For the text-containing cell, return its midpoint in [x, y] coordinate format. 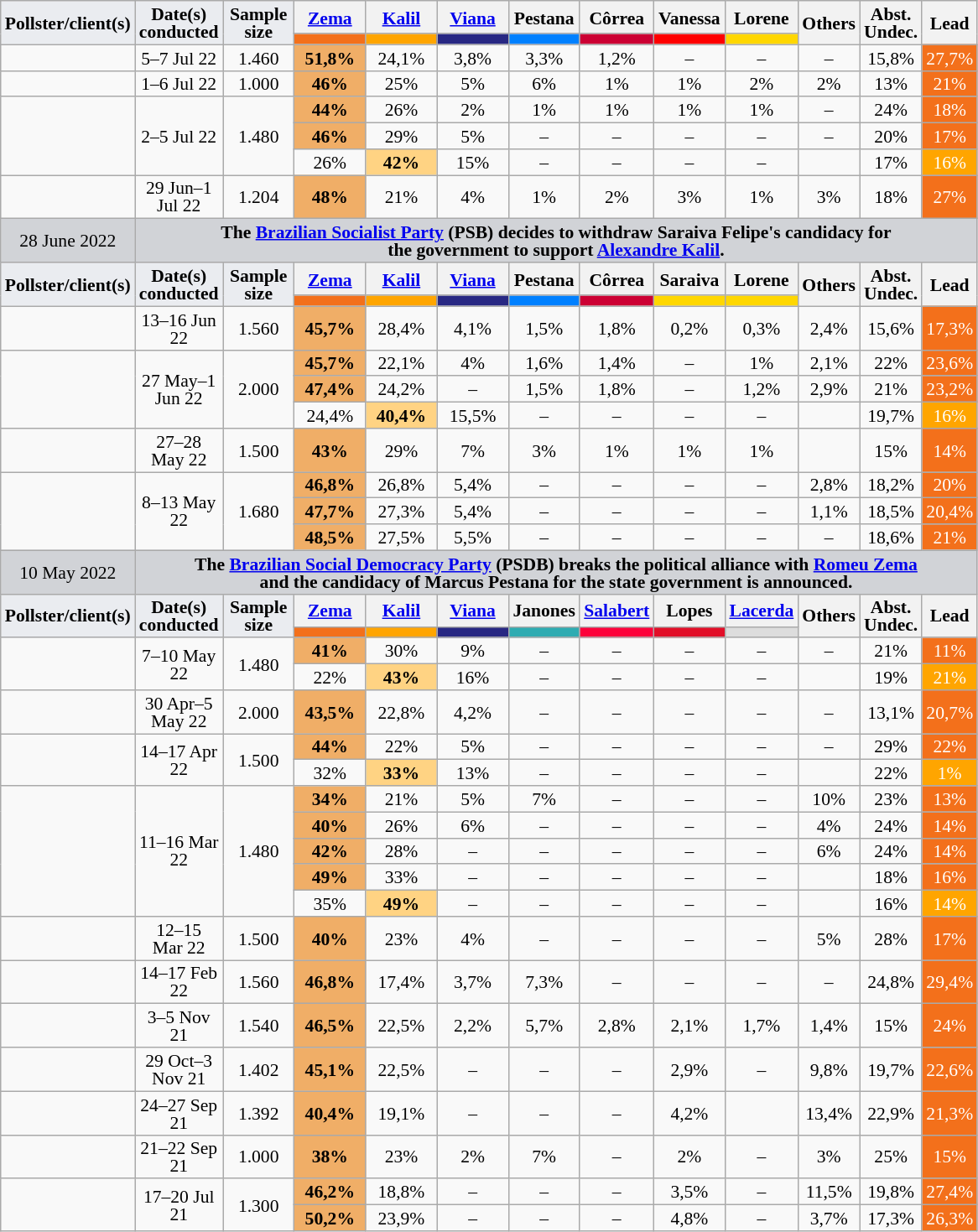
10% [829, 798]
27,4% [949, 1193]
1,6% [544, 362]
35% [330, 904]
2–5 Jul 22 [179, 136]
3–5 Nov 21 [179, 1026]
9,8% [829, 1069]
3,3% [544, 57]
13,4% [829, 1113]
18,5% [891, 512]
The Brazilian Socialist Party (PSB) decides to withdraw Saraiva Felipe's candidacy for the government to support Alexandre Kalil. [556, 241]
20,4% [949, 512]
1.300 [258, 1205]
1.540 [258, 1026]
32% [330, 773]
5,5% [473, 537]
11–16 Mar 22 [179, 851]
48,5% [330, 537]
11% [949, 651]
7,3% [544, 982]
47,7% [330, 512]
1.204 [258, 197]
14–17 Apr 22 [179, 760]
21,3% [949, 1113]
23,9% [401, 1218]
15,8% [891, 57]
47,4% [330, 389]
0,3% [762, 328]
20,7% [949, 712]
4,1% [473, 328]
24–27 Sep 21 [179, 1113]
24,2% [401, 389]
29,4% [949, 982]
18,8% [401, 1193]
27,7% [949, 57]
50,2% [330, 1218]
46,2% [330, 1193]
27 May–1 Jun 22 [179, 389]
38% [330, 1157]
18,6% [891, 537]
Salabert [616, 611]
Vanessa [689, 17]
13,1% [891, 712]
22,8% [401, 712]
7–10 May 22 [179, 664]
15,5% [473, 416]
41% [330, 651]
17,4% [401, 982]
10 May 2022 [68, 572]
24,1% [401, 57]
21–22 Sep 21 [179, 1157]
51,8% [330, 57]
14–17 Feb 22 [179, 982]
27,5% [401, 537]
1,7% [762, 1026]
19,8% [891, 1193]
46,5% [330, 1026]
1.402 [258, 1069]
13–16 Jun 22 [179, 328]
28,4% [401, 328]
27,3% [401, 512]
Saraiva [689, 278]
27–28 May 22 [179, 450]
19% [891, 678]
30% [401, 651]
22,1% [401, 362]
Lacerda [762, 611]
2,2% [473, 1026]
11,5% [829, 1193]
1.392 [258, 1113]
5,7% [544, 1026]
27% [949, 197]
29 Jun–1 Jul 22 [179, 197]
12–15 Mar 22 [179, 938]
26,8% [401, 485]
Lopes [689, 611]
15,6% [891, 328]
8–13 May 22 [179, 512]
43,5% [330, 712]
48% [330, 197]
26,3% [949, 1218]
23,2% [949, 389]
22,6% [949, 1069]
22,9% [891, 1113]
24,4% [330, 416]
34% [330, 798]
1.680 [258, 512]
17–20 Jul 21 [179, 1205]
2,4% [829, 328]
4,8% [689, 1218]
Janones [544, 611]
5–7 Jul 22 [179, 57]
24,8% [891, 982]
3,5% [689, 1193]
3,8% [473, 57]
1–6 Jul 22 [179, 84]
1,1% [829, 512]
0,2% [689, 328]
45,1% [330, 1069]
1.460 [258, 57]
30 Apr–5 May 22 [179, 712]
19,1% [401, 1113]
9% [473, 651]
18,2% [891, 485]
29 Oct–3 Nov 21 [179, 1069]
23,6% [949, 362]
28 June 2022 [68, 241]
